Find where the given text appears and provide that cell's center as (x, y) coordinate. 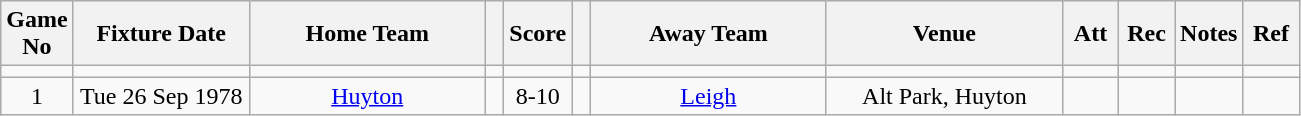
Huyton (367, 96)
Tue 26 Sep 1978 (161, 96)
1 (37, 96)
Fixture Date (161, 34)
Alt Park, Huyton (944, 96)
Leigh (708, 96)
Notes (1209, 34)
Score (538, 34)
Rec (1147, 34)
Att (1090, 34)
8-10 (538, 96)
Ref (1271, 34)
Away Team (708, 34)
Venue (944, 34)
Game No (37, 34)
Home Team (367, 34)
